Return the [X, Y] coordinate for the center point of the cell that contains the specified text.  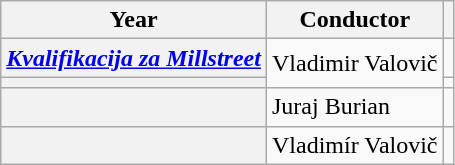
Year [134, 20]
Juraj Burian [354, 107]
Kvalifikacija za Millstreet [134, 58]
Vladimír Valovič [354, 145]
Vladimir Valovič [354, 64]
Conductor [354, 20]
